Extract the (X, Y) coordinate from the center of the cell holding the provided text.  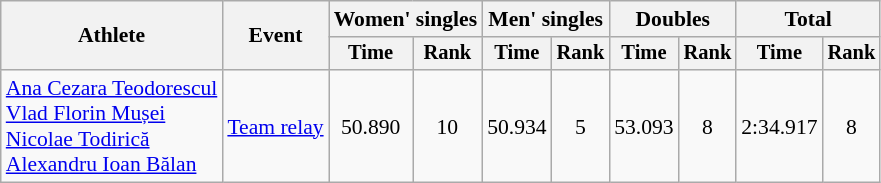
5 (581, 126)
Men' singles (546, 19)
Total (808, 19)
53.093 (644, 126)
Event (275, 36)
50.890 (371, 126)
Ana Cezara TeodoresculVlad Florin MușeiNicolae TodiricăAlexandru Ioan Bălan (112, 126)
10 (448, 126)
Athlete (112, 36)
50.934 (516, 126)
2:34.917 (779, 126)
Women' singles (406, 19)
Doubles (672, 19)
Team relay (275, 126)
